Pinpoint the cell where the given text exists, returning its [x, y] midpoint coordinate. 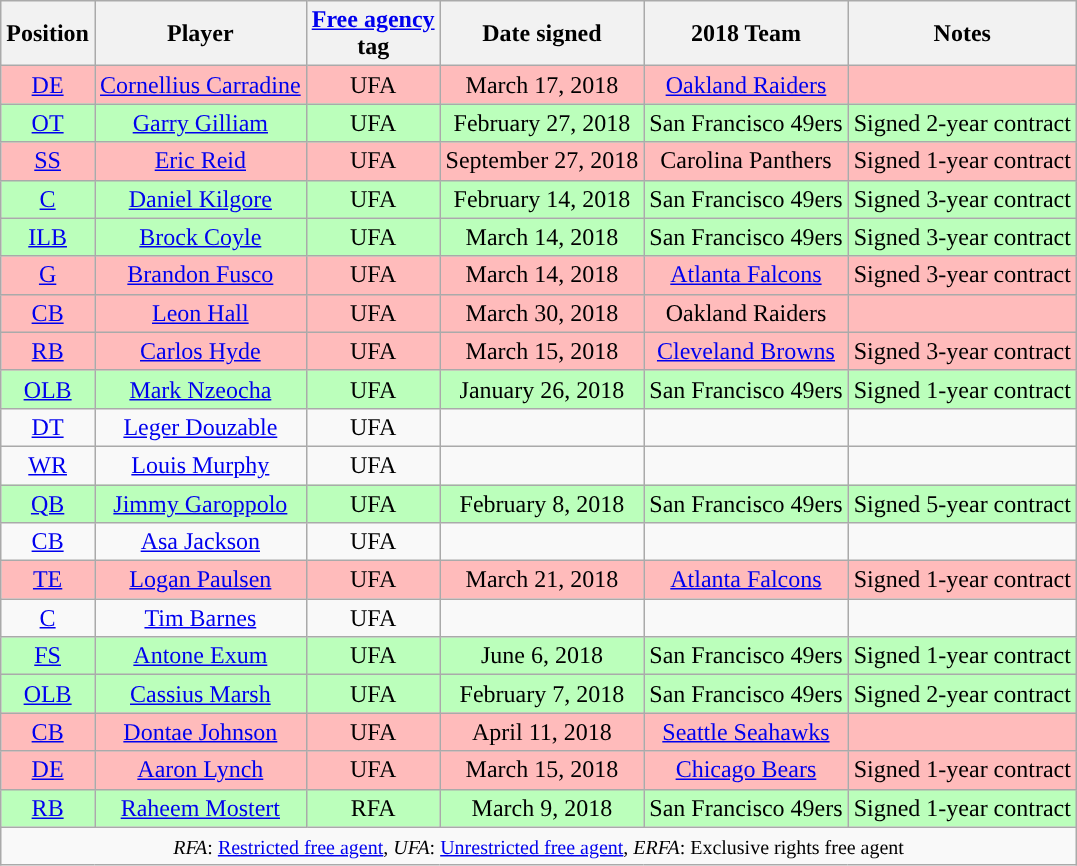
Daniel Kilgore [200, 199]
Seattle Seahawks [746, 732]
RFA: Restricted free agent, UFA: Unrestricted free agent, ERFA: Exclusive rights free agent [539, 846]
March 9, 2018 [542, 808]
WR [48, 465]
Chicago Bears [746, 770]
Logan Paulsen [200, 580]
Leger Douzable [200, 427]
TE [48, 580]
Free agencytag [373, 34]
Mark Nzeocha [200, 389]
Leon Hall [200, 313]
DT [48, 427]
Louis Murphy [200, 465]
Brock Coyle [200, 237]
Notes [962, 34]
Carolina Panthers [746, 161]
Cornellius Carradine [200, 85]
QB [48, 503]
March 21, 2018 [542, 580]
Jimmy Garoppolo [200, 503]
ILB [48, 237]
Cassius Marsh [200, 694]
Antone Exum [200, 656]
RFA [373, 808]
Player [200, 34]
Aaron Lynch [200, 770]
Asa Jackson [200, 542]
Raheem Mostert [200, 808]
January 26, 2018 [542, 389]
Cleveland Browns [746, 351]
SS [48, 161]
OT [48, 123]
March 30, 2018 [542, 313]
2018 Team [746, 34]
Garry Gilliam [200, 123]
Carlos Hyde [200, 351]
February 14, 2018 [542, 199]
Brandon Fusco [200, 275]
February 27, 2018 [542, 123]
April 11, 2018 [542, 732]
G [48, 275]
Tim Barnes [200, 618]
Eric Reid [200, 161]
Dontae Johnson [200, 732]
Signed 5-year contract [962, 503]
FS [48, 656]
Position [48, 34]
Date signed [542, 34]
June 6, 2018 [542, 656]
September 27, 2018 [542, 161]
February 8, 2018 [542, 503]
February 7, 2018 [542, 694]
March 17, 2018 [542, 85]
